Search for the cell housing the specified text and yield its [X, Y] center coordinate. 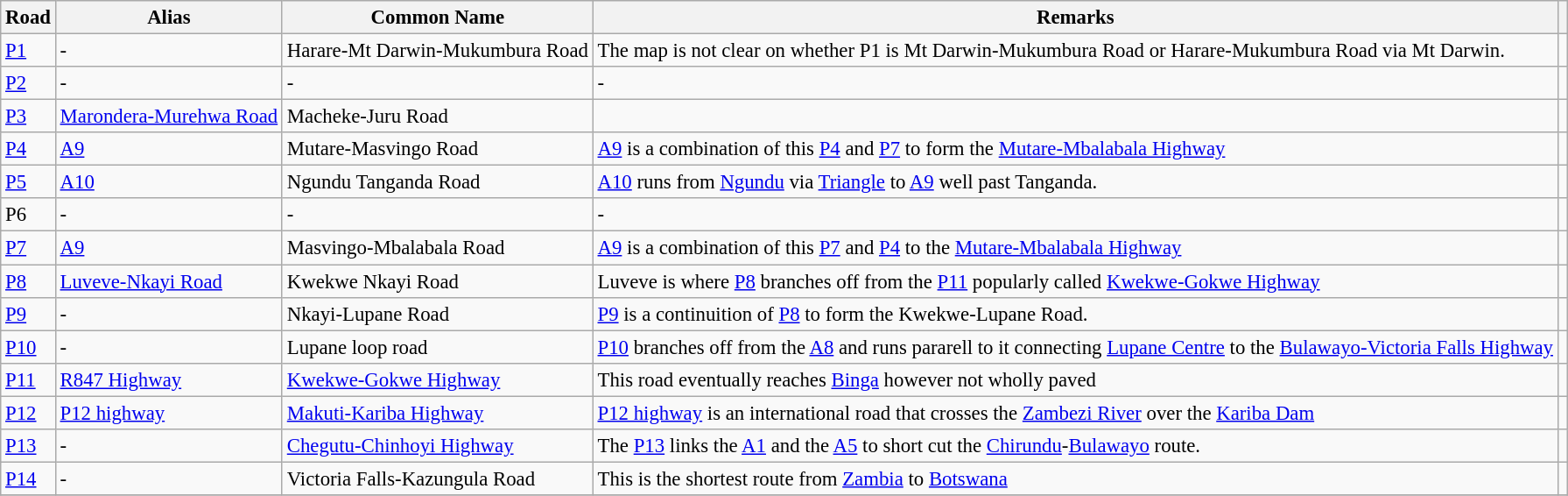
Alias [168, 18]
Luveve-Nkayi Road [168, 281]
R847 Highway [168, 379]
Remarks [1075, 18]
Kwekwe Nkayi Road [438, 281]
Masvingo-Mbalabala Road [438, 248]
The P13 links the A1 and the A5 to short cut the Chirundu-Bulawayo route. [1075, 446]
P3 [28, 117]
P6 [28, 215]
P10 [28, 347]
P14 [28, 478]
P2 [28, 83]
Chegutu-Chinhoyi Highway [438, 446]
P9 [28, 314]
P9 is a continuition of P8 to form the Kwekwe-Lupane Road. [1075, 314]
P8 [28, 281]
Victoria Falls-Kazungula Road [438, 478]
P12 [28, 413]
A10 runs from Ngundu via Triangle to A9 well past Tanganda. [1075, 182]
P7 [28, 248]
A9 is a combination of this P7 and P4 to the Mutare-Mbalabala Highway [1075, 248]
Macheke-Juru Road [438, 117]
P1 [28, 51]
P5 [28, 182]
Lupane loop road [438, 347]
Nkayi-Lupane Road [438, 314]
P12 highway [168, 413]
P13 [28, 446]
This road eventually reaches Binga however not wholly paved [1075, 379]
Road [28, 18]
Marondera-Murehwa Road [168, 117]
P11 [28, 379]
Common Name [438, 18]
Luveve is where P8 branches off from the P11 popularly called Kwekwe-Gokwe Highway [1075, 281]
Ngundu Tanganda Road [438, 182]
Kwekwe-Gokwe Highway [438, 379]
A9 is a combination of this P4 and P7 to form the Mutare-Mbalabala Highway [1075, 149]
P4 [28, 149]
Makuti-Kariba Highway [438, 413]
This is the shortest route from Zambia to Botswana [1075, 478]
P10 branches off from the A8 and runs pararell to it connecting Lupane Centre to the Bulawayo-Victoria Falls Highway [1075, 347]
P12 highway is an international road that crosses the Zambezi River over the Kariba Dam [1075, 413]
Mutare-Masvingo Road [438, 149]
A10 [168, 182]
The map is not clear on whether P1 is Mt Darwin-Mukumbura Road or Harare-Mukumbura Road via Mt Darwin. [1075, 51]
Harare-Mt Darwin-Mukumbura Road [438, 51]
